Provide the [x, y] coordinate of the cell's center where the given text is located.  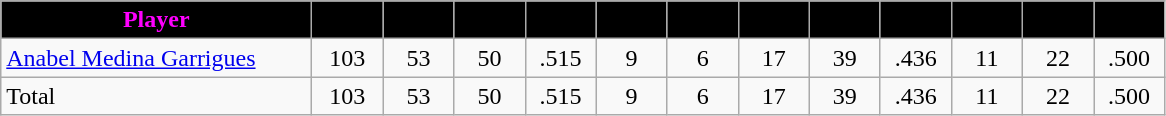
Total [156, 96]
Anabel Medina Garrigues [156, 58]
Player [156, 20]
